For the text-containing cell, return its midpoint in [X, Y] coordinate format. 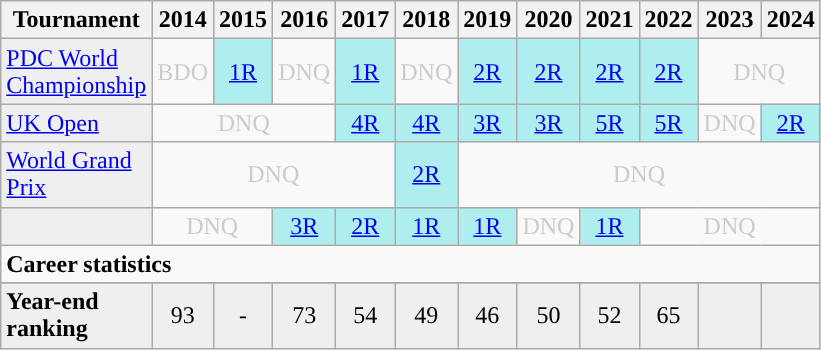
2018 [426, 20]
2024 [790, 20]
2014 [183, 20]
73 [304, 316]
Tournament [76, 20]
- [244, 316]
World Grand Prix [76, 174]
Year-end ranking [76, 316]
93 [183, 316]
2017 [366, 20]
49 [426, 316]
2022 [668, 20]
54 [366, 316]
Career statistics [410, 264]
52 [610, 316]
46 [488, 316]
2020 [548, 20]
2019 [488, 20]
50 [548, 316]
UK Open [76, 123]
BDO [183, 72]
2023 [730, 20]
2016 [304, 20]
65 [668, 316]
2015 [244, 20]
PDC World Championship [76, 72]
2021 [610, 20]
